For the text-containing cell, return its midpoint in (x, y) coordinate format. 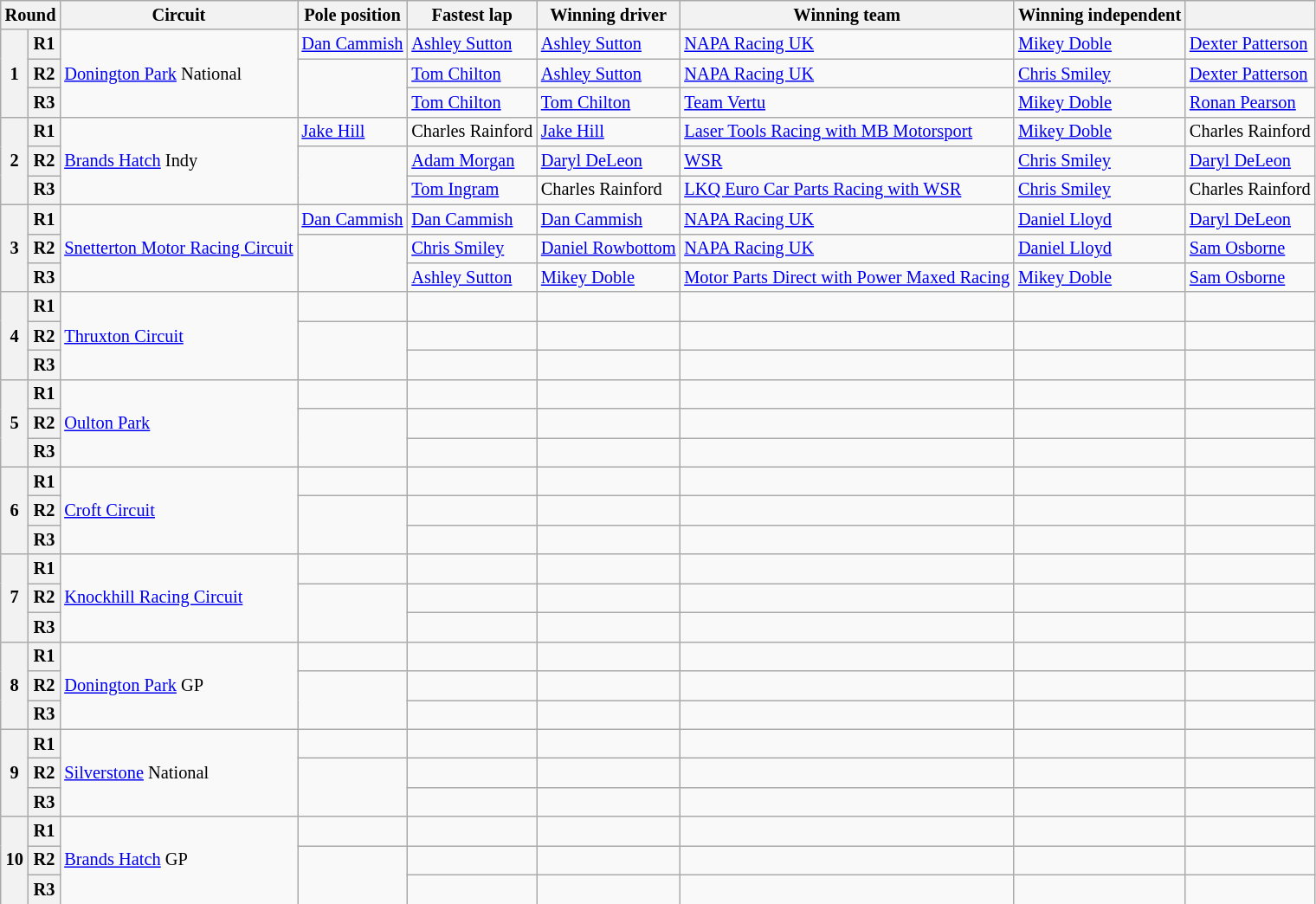
1 (15, 73)
Adam Morgan (472, 161)
Knockhill Racing Circuit (178, 597)
Fastest lap (472, 15)
Laser Tools Racing with MB Motorsport (847, 132)
Tom Ingram (472, 190)
Donington Park GP (178, 686)
2 (15, 161)
WSR (847, 161)
Silverstone National (178, 772)
6 (15, 511)
4 (15, 336)
3 (15, 248)
LKQ Euro Car Parts Racing with WSR (847, 190)
Daniel Rowbottom (608, 249)
Oulton Park (178, 423)
Pole position (353, 15)
Thruxton Circuit (178, 336)
8 (15, 686)
Croft Circuit (178, 511)
Winning team (847, 15)
Winning driver (608, 15)
Circuit (178, 15)
5 (15, 423)
Brands Hatch GP (178, 861)
9 (15, 772)
10 (15, 861)
Donington Park National (178, 73)
Snetterton Motor Racing Circuit (178, 248)
Winning independent (1100, 15)
Brands Hatch Indy (178, 161)
Team Vertu (847, 102)
Motor Parts Direct with Power Maxed Racing (847, 277)
7 (15, 597)
Round (31, 15)
Ronan Pearson (1250, 102)
